Detect which cell encompasses the target text, then output its [X, Y] center coordinate. 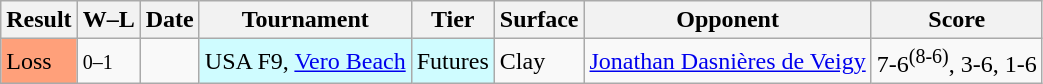
Result [39, 20]
Opponent [728, 20]
Clay [539, 62]
W–L [108, 20]
USA F9, Vero Beach [305, 62]
Jonathan Dasnières de Veigy [728, 62]
Futures [452, 62]
Score [956, 20]
Tournament [305, 20]
7-6(8-6), 3-6, 1-6 [956, 62]
Tier [452, 20]
Surface [539, 20]
0–1 [108, 62]
Date [170, 20]
Loss [39, 62]
